Locate the cell with the specified text and output its [X, Y] center coordinate. 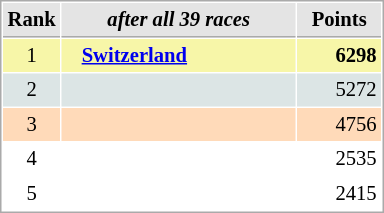
Switzerland [179, 56]
5272 [339, 90]
5 [32, 194]
Points [339, 20]
Rank [32, 20]
3 [32, 124]
after all 39 races [179, 20]
2 [32, 90]
4756 [339, 124]
1 [32, 56]
2415 [339, 194]
4 [32, 158]
2535 [339, 158]
6298 [339, 56]
